Return the (X, Y) coordinate for the center point of the cell that contains the specified text.  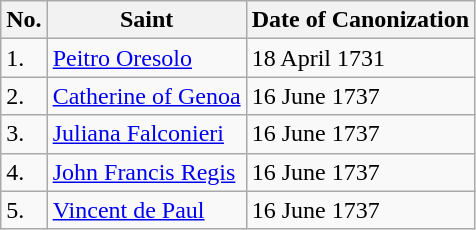
1. (24, 58)
18 April 1731 (360, 58)
5. (24, 210)
No. (24, 20)
2. (24, 96)
John Francis Regis (146, 172)
4. (24, 172)
Peitro Oresolo (146, 58)
Saint (146, 20)
Date of Canonization (360, 20)
3. (24, 134)
Catherine of Genoa (146, 96)
Vincent de Paul (146, 210)
Juliana Falconieri (146, 134)
